Scan for the cell matching the given text and deliver its [x, y] coordinate at center. 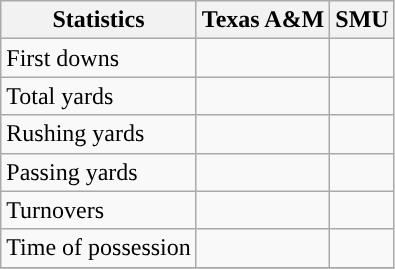
Total yards [99, 96]
SMU [362, 20]
Statistics [99, 20]
Turnovers [99, 210]
Rushing yards [99, 134]
First downs [99, 58]
Time of possession [99, 248]
Passing yards [99, 172]
Texas A&M [263, 20]
